From the cell containing the given text, extract its center point as [x, y] coordinate. 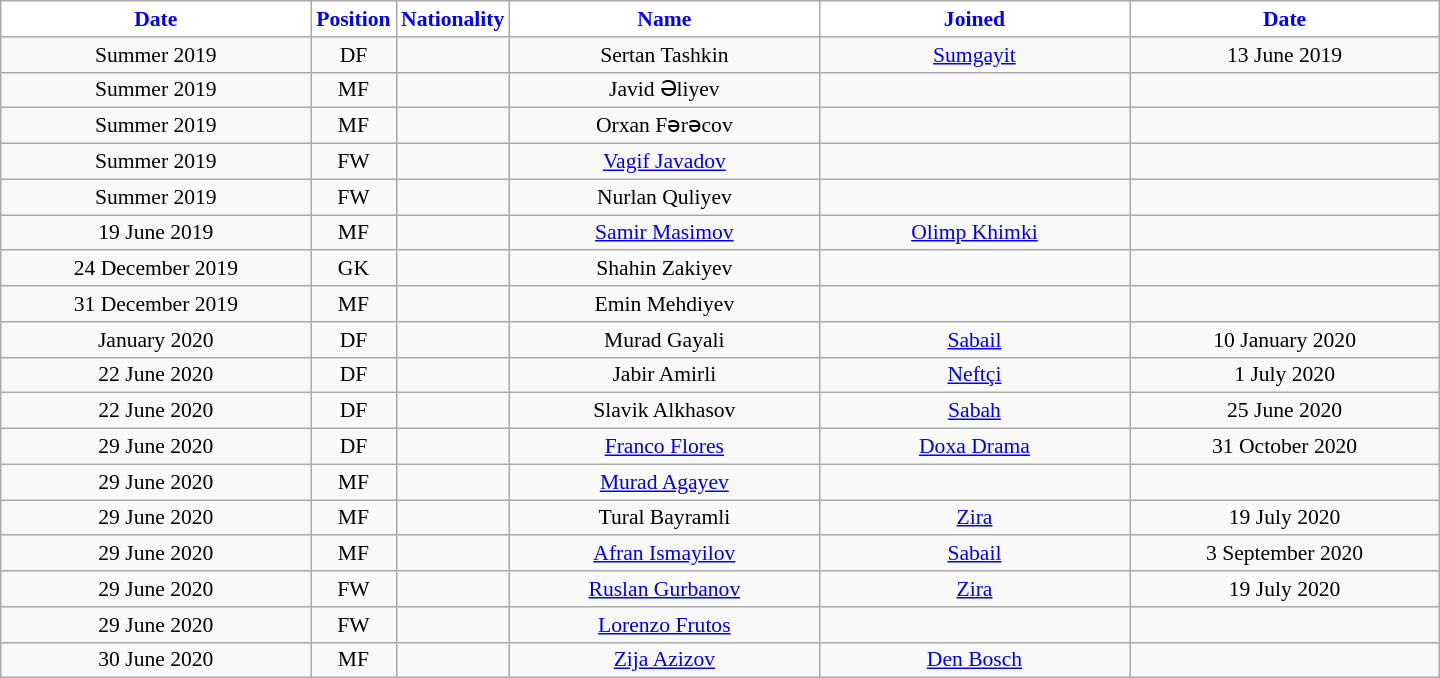
Neftçi [974, 375]
Position [354, 19]
Shahin Zakiyev [664, 269]
Joined [974, 19]
10 January 2020 [1285, 340]
Tural Bayramli [664, 518]
24 December 2019 [156, 269]
Javid Əliyev [664, 90]
Sabah [974, 411]
Nurlan Quliyev [664, 197]
Jabir Amirli [664, 375]
Emin Mehdiyev [664, 304]
30 June 2020 [156, 660]
Ruslan Gurbanov [664, 589]
31 October 2020 [1285, 447]
Nationality [452, 19]
Zija Azizov [664, 660]
Lorenzo Frutos [664, 625]
Slavik Alkhasov [664, 411]
Vagif Javadov [664, 162]
13 June 2019 [1285, 55]
Doxa Drama [974, 447]
GK [354, 269]
25 June 2020 [1285, 411]
Franco Flores [664, 447]
Name [664, 19]
Afran Ismayilov [664, 554]
3 September 2020 [1285, 554]
Murad Agayev [664, 482]
Murad Gayali [664, 340]
1 July 2020 [1285, 375]
Sumgayit [974, 55]
January 2020 [156, 340]
Samir Masimov [664, 233]
Sertan Tashkin [664, 55]
31 December 2019 [156, 304]
Den Bosch [974, 660]
19 June 2019 [156, 233]
Olimp Khimki [974, 233]
Orxan Fərəcov [664, 126]
